From the cell containing the given text, extract its center point as [X, Y] coordinate. 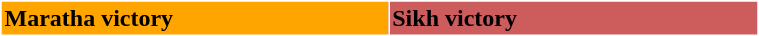
Sikh victory [574, 18]
Maratha victory [195, 18]
